From the cell containing the given text, extract its center point as (X, Y) coordinate. 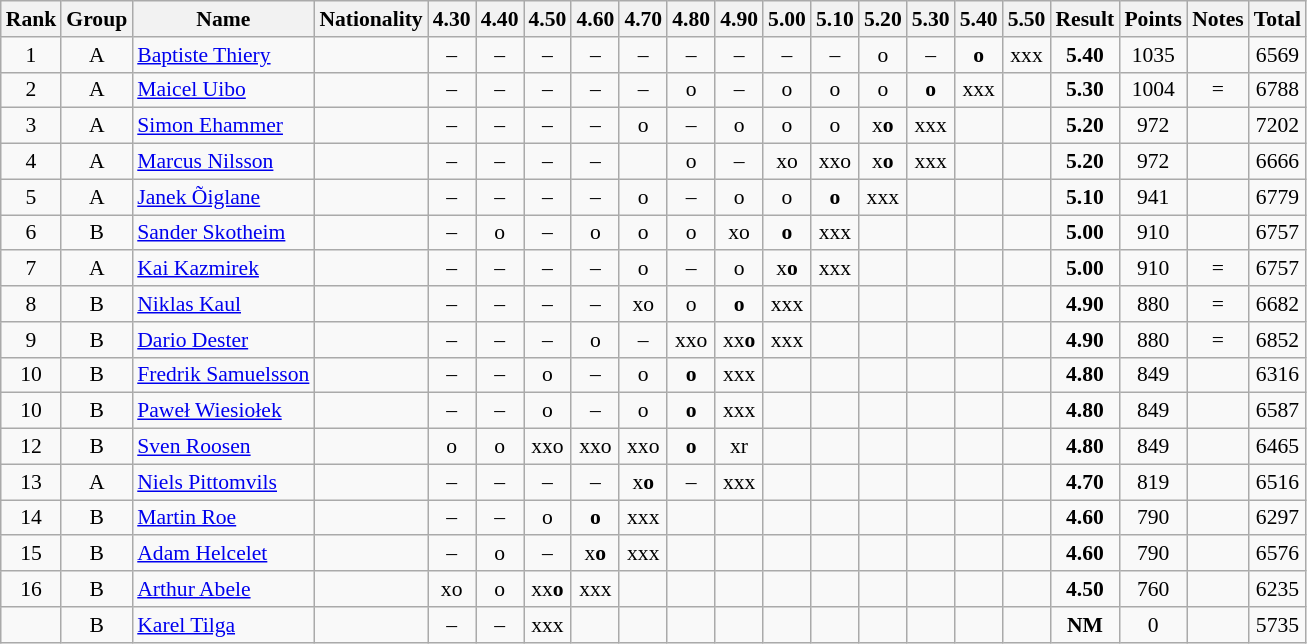
6682 (1278, 304)
4 (32, 162)
6852 (1278, 340)
6465 (1278, 447)
2 (32, 90)
Maicel Uibo (223, 90)
Name (223, 19)
Martin Roe (223, 518)
5 (32, 197)
8 (32, 304)
1 (32, 55)
1035 (1153, 55)
Sven Roosen (223, 447)
Baptiste Thiery (223, 55)
6779 (1278, 197)
Niels Pittomvils (223, 482)
Simon Ehammer (223, 126)
760 (1153, 589)
6235 (1278, 589)
Notes (1218, 19)
Total (1278, 19)
12 (32, 447)
6576 (1278, 554)
Result (1084, 19)
Adam Helcelet (223, 554)
16 (32, 589)
5735 (1278, 625)
Niklas Kaul (223, 304)
9 (32, 340)
Marcus Nilsson (223, 162)
941 (1153, 197)
Arthur Abele (223, 589)
13 (32, 482)
Points (1153, 19)
NM (1084, 625)
6516 (1278, 482)
Rank (32, 19)
15 (32, 554)
5.50 (1027, 19)
7202 (1278, 126)
Group (96, 19)
Fredrik Samuelsson (223, 375)
Kai Kazmirek (223, 269)
Sander Skotheim (223, 233)
Janek Õiglane (223, 197)
3 (32, 126)
6788 (1278, 90)
6 (32, 233)
4.30 (452, 19)
Nationality (370, 19)
Karel Tilga (223, 625)
819 (1153, 482)
6569 (1278, 55)
Paweł Wiesiołek (223, 411)
6587 (1278, 411)
6666 (1278, 162)
0 (1153, 625)
6316 (1278, 375)
Dario Dester (223, 340)
1004 (1153, 90)
7 (32, 269)
xr (739, 447)
4.40 (500, 19)
14 (32, 518)
6297 (1278, 518)
